Capture the cell that displays the provided text and extract its (X, Y) central coordinate. 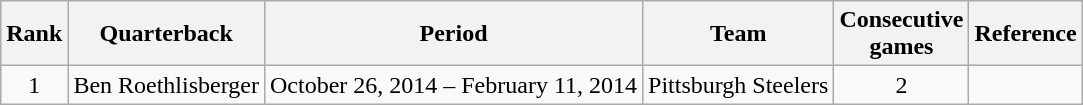
Consecutivegames (902, 34)
Reference (1026, 34)
Period (453, 34)
Team (738, 34)
Ben Roethlisberger (166, 85)
October 26, 2014 – February 11, 2014 (453, 85)
Quarterback (166, 34)
Rank (34, 34)
2 (902, 85)
1 (34, 85)
Pittsburgh Steelers (738, 85)
